Search for the cell housing the specified text and yield its [X, Y] center coordinate. 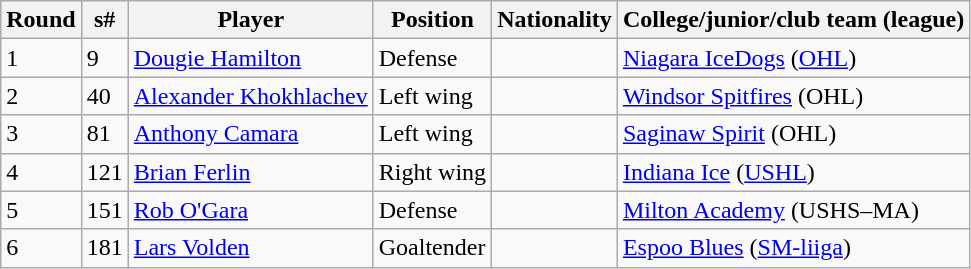
Alexander Khokhlachev [250, 96]
Brian Ferlin [250, 172]
Nationality [555, 20]
Right wing [432, 172]
Niagara IceDogs (OHL) [793, 58]
Rob O'Gara [250, 210]
5 [41, 210]
Saginaw Spirit (OHL) [793, 134]
Windsor Spitfires (OHL) [793, 96]
9 [104, 58]
Milton Academy (USHS–MA) [793, 210]
Anthony Camara [250, 134]
Position [432, 20]
s# [104, 20]
Dougie Hamilton [250, 58]
Player [250, 20]
1 [41, 58]
4 [41, 172]
Goaltender [432, 248]
Round [41, 20]
81 [104, 134]
181 [104, 248]
6 [41, 248]
College/junior/club team (league) [793, 20]
40 [104, 96]
2 [41, 96]
3 [41, 134]
Espoo Blues (SM-liiga) [793, 248]
Lars Volden [250, 248]
Indiana Ice (USHL) [793, 172]
151 [104, 210]
121 [104, 172]
